Return (X, Y) of the center of cell containing provided text 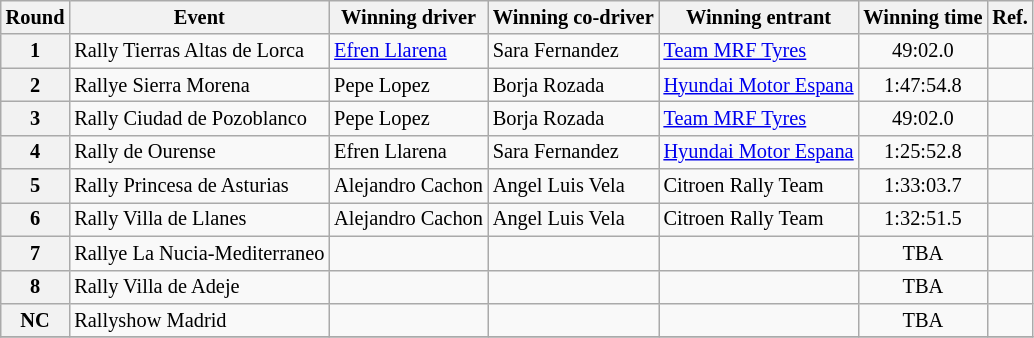
8 (36, 287)
3 (36, 118)
Rallyshow Madrid (199, 320)
NC (36, 320)
Event (199, 17)
Winning entrant (759, 17)
4 (36, 152)
7 (36, 253)
Rally Tierras Altas de Lorca (199, 51)
Round (36, 17)
1 (36, 51)
1:33:03.7 (922, 186)
Rally Villa de Adeje (199, 287)
Winning co-driver (574, 17)
Winning driver (408, 17)
Rally de Ourense (199, 152)
6 (36, 219)
Ref. (1010, 17)
Rally Ciudad de Pozoblanco (199, 118)
1:47:54.8 (922, 85)
2 (36, 85)
Winning time (922, 17)
Rallye Sierra Morena (199, 85)
5 (36, 186)
1:32:51.5 (922, 219)
1:25:52.8 (922, 152)
Rally Princesa de Asturias (199, 186)
Rally Villa de Llanes (199, 219)
Rallye La Nucia-Mediterraneo (199, 253)
